From the cell containing the given text, extract its center point as (x, y) coordinate. 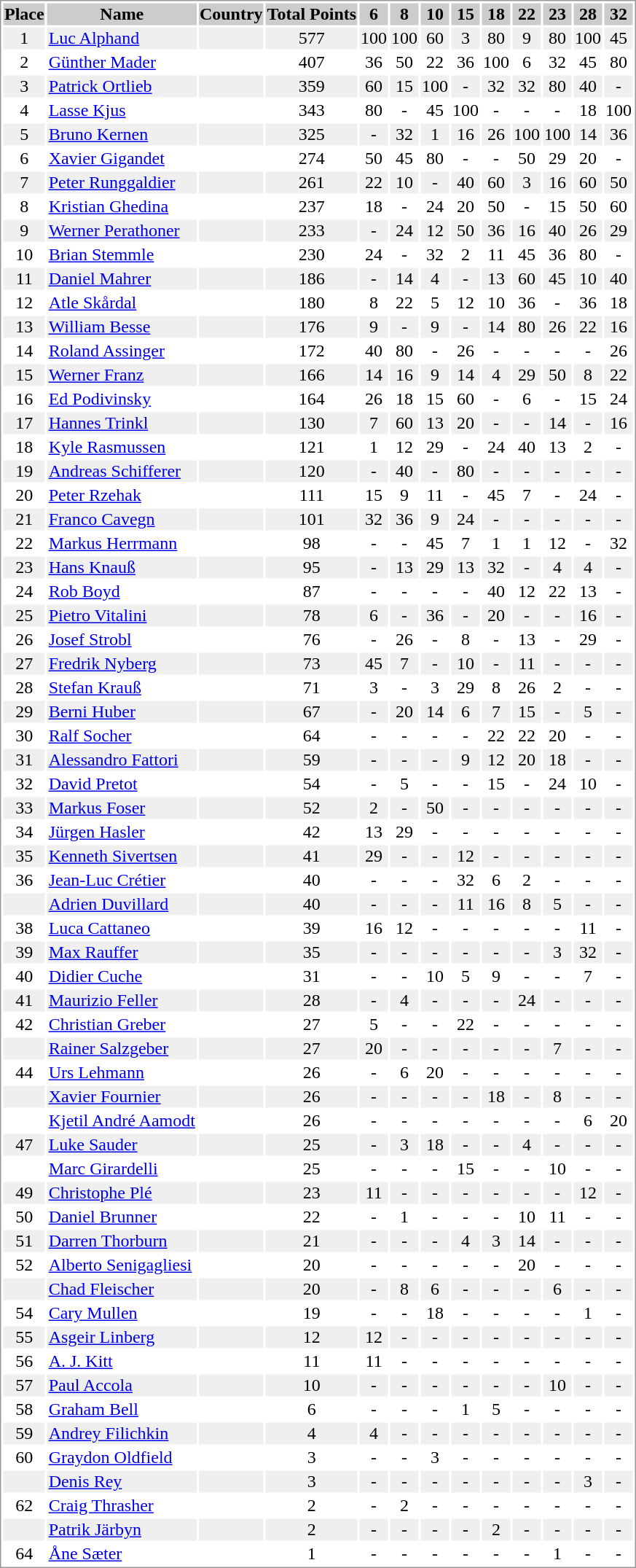
A. J. Kitt (122, 1361)
Country (231, 14)
Chad Fleischer (122, 1290)
Ralf Socher (122, 736)
Luke Sauder (122, 1145)
121 (312, 447)
Paul Accola (122, 1386)
Brian Stemmle (122, 254)
Berni Huber (122, 712)
Daniel Mahrer (122, 279)
Asgeir Linberg (122, 1338)
Hannes Trinkl (122, 424)
Christophe Plé (122, 1193)
Günther Mader (122, 62)
Kjetil André Aamodt (122, 1120)
Adrien Duvillard (122, 905)
325 (312, 135)
186 (312, 279)
Roland Assinger (122, 351)
120 (312, 472)
Markus Herrmann (122, 543)
Ed Podivinsky (122, 399)
51 (24, 1241)
Place (24, 14)
David Pretot (122, 784)
Daniel Brunner (122, 1217)
62 (24, 1505)
30 (24, 736)
Luca Cattaneo (122, 928)
Luc Alphand (122, 39)
Didier Cuche (122, 976)
Atle Skårdal (122, 303)
180 (312, 303)
Urs Lehmann (122, 1072)
Rainer Salzgeber (122, 1049)
Franco Cavegn (122, 520)
56 (24, 1361)
Graydon Oldfield (122, 1457)
Xavier Gigandet (122, 158)
34 (24, 832)
172 (312, 351)
Name (122, 14)
55 (24, 1338)
359 (312, 87)
Stefan Krauß (122, 687)
Andreas Schifferer (122, 472)
Cary Mullen (122, 1313)
Werner Franz (122, 375)
343 (312, 110)
Marc Girardelli (122, 1169)
Josef Strobl (122, 639)
Maurizio Feller (122, 1001)
111 (312, 495)
233 (312, 231)
58 (24, 1409)
Markus Foser (122, 808)
130 (312, 424)
Alberto Senigagliesi (122, 1265)
Andrey Filichkin (122, 1434)
Craig Thrasher (122, 1505)
78 (312, 616)
577 (312, 39)
17 (24, 424)
98 (312, 543)
Jürgen Hasler (122, 832)
Peter Rzehak (122, 495)
Patrick Ortlieb (122, 87)
Lasse Kjus (122, 110)
Xavier Fournier (122, 1097)
Kenneth Sivertsen (122, 857)
57 (24, 1386)
166 (312, 375)
44 (24, 1072)
Hans Knauß (122, 568)
Åne Sæter (122, 1553)
Pietro Vitalini (122, 616)
230 (312, 254)
Alessandro Fattori (122, 760)
76 (312, 639)
Total Points (312, 14)
164 (312, 399)
33 (24, 808)
407 (312, 62)
Bruno Kernen (122, 135)
73 (312, 664)
Peter Runggaldier (122, 183)
261 (312, 183)
Jean-Luc Crétier (122, 880)
Christian Greber (122, 1024)
Graham Bell (122, 1409)
237 (312, 206)
274 (312, 158)
176 (312, 327)
Kristian Ghedina (122, 206)
49 (24, 1193)
101 (312, 520)
Darren Thorburn (122, 1241)
38 (24, 928)
Werner Perathoner (122, 231)
Kyle Rasmussen (122, 447)
Denis Rey (122, 1482)
Fredrik Nyberg (122, 664)
Max Rauffer (122, 953)
71 (312, 687)
William Besse (122, 327)
87 (312, 591)
47 (24, 1145)
67 (312, 712)
Patrik Järbyn (122, 1530)
95 (312, 568)
Rob Boyd (122, 591)
